Detect which cell encompasses the target text, then output its [x, y] center coordinate. 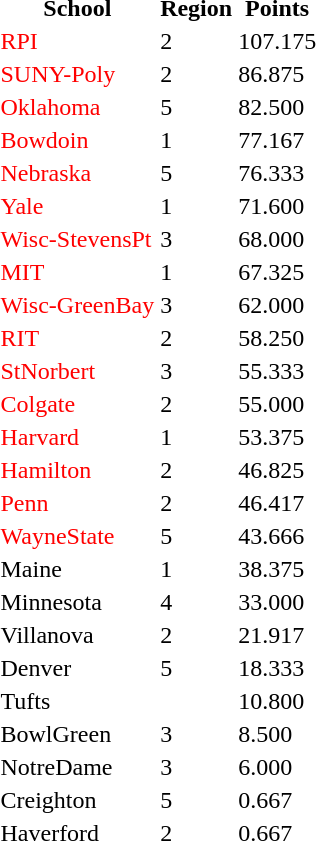
4 [196, 602]
